Output the [x, y] coordinate of the center of the cell containing the given text.  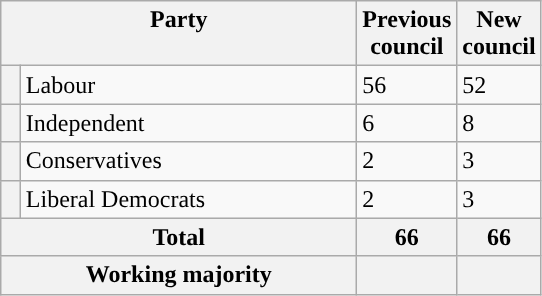
Total [179, 237]
8 [499, 123]
Previous council [407, 34]
Party [179, 34]
Working majority [179, 275]
Labour [188, 85]
New council [499, 34]
Independent [188, 123]
52 [499, 85]
6 [407, 123]
56 [407, 85]
Conservatives [188, 161]
Liberal Democrats [188, 199]
